Locate the cell with the specified text and output its (x, y) center coordinate. 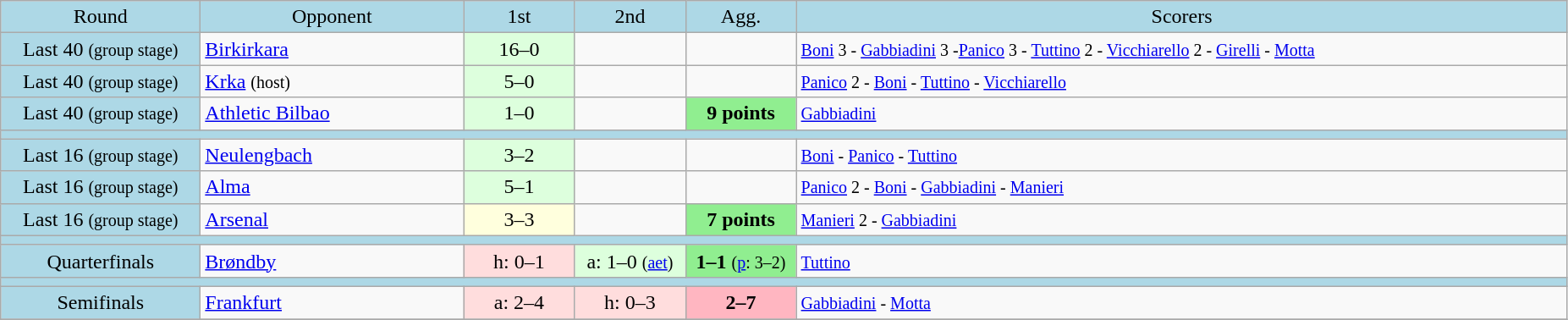
5–0 (520, 81)
h: 0–3 (630, 302)
1–0 (520, 113)
Birkirkara (332, 49)
Semifinals (101, 302)
Arsenal (332, 219)
Panico 2 - Boni - Gabbiadini - Manieri (1181, 187)
Athletic Bilbao (332, 113)
Frankfurt (332, 302)
Neulengbach (332, 155)
1–1 (p: 3–2) (741, 261)
a: 1–0 (aet) (630, 261)
2–7 (741, 302)
Agg. (741, 17)
Manieri 2 - Gabbiadini (1181, 219)
Alma (332, 187)
3–3 (520, 219)
Opponent (332, 17)
9 points (741, 113)
h: 0–1 (520, 261)
a: 2–4 (520, 302)
16–0 (520, 49)
7 points (741, 219)
Gabbiadini - Motta (1181, 302)
Panico 2 - Boni - Tuttino - Vicchiarello (1181, 81)
Quarterfinals (101, 261)
Gabbiadini (1181, 113)
Tuttino (1181, 261)
Boni 3 - Gabbiadini 3 -Panico 3 - Tuttino 2 - Vicchiarello 2 - Girelli - Motta (1181, 49)
3–2 (520, 155)
Brøndby (332, 261)
5–1 (520, 187)
1st (520, 17)
2nd (630, 17)
Boni - Panico - Tuttino (1181, 155)
Krka (host) (332, 81)
Round (101, 17)
Scorers (1181, 17)
